Locate the cell with the specified text and output its (X, Y) center coordinate. 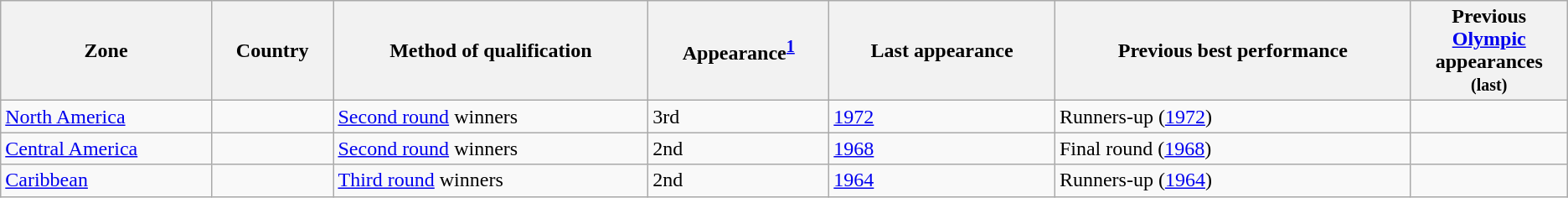
Method of qualification (491, 50)
Appearance1 (739, 50)
Runners-up (1972) (1233, 117)
Central America (106, 148)
Previous best performance (1233, 50)
Last appearance (942, 50)
North America (106, 117)
1972 (942, 117)
Third round winners (491, 180)
Previous Olympic appearances(last) (1489, 50)
1964 (942, 180)
Runners-up (1964) (1233, 180)
Country (272, 50)
Zone (106, 50)
Caribbean (106, 180)
3rd (739, 117)
Final round (1968) (1233, 148)
1968 (942, 148)
